Detect which cell encompasses the target text, then output its (X, Y) center coordinate. 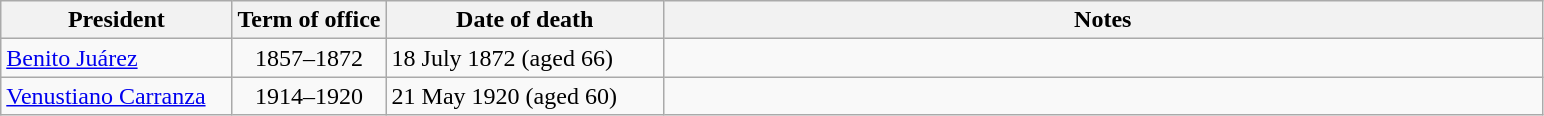
1857–1872 (309, 58)
21 May 1920 (aged 60) (524, 96)
1914–1920 (309, 96)
Venustiano Carranza (116, 96)
Benito Juárez (116, 58)
Date of death (524, 20)
Notes (1102, 20)
President (116, 20)
Term of office (309, 20)
18 July 1872 (aged 66) (524, 58)
